Capture the cell that displays the provided text and extract its (x, y) central coordinate. 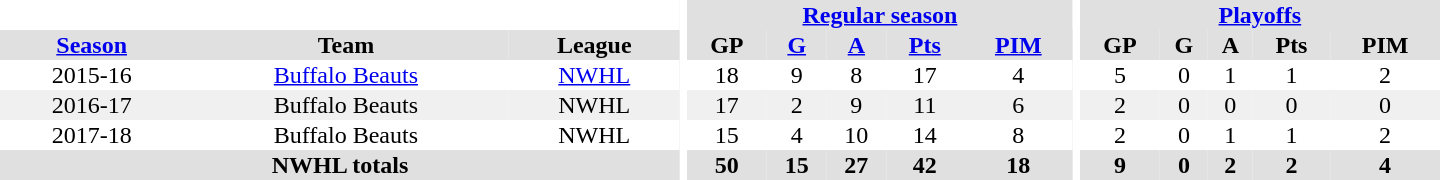
6 (1018, 105)
Season (92, 45)
11 (924, 105)
27 (857, 165)
14 (924, 135)
Regular season (880, 15)
NWHL totals (340, 165)
5 (1120, 75)
50 (727, 165)
42 (924, 165)
2015-16 (92, 75)
League (594, 45)
Team (346, 45)
10 (857, 135)
Playoffs (1260, 15)
2017-18 (92, 135)
2016-17 (92, 105)
